Extract the (x, y) coordinate from the center of the cell holding the provided text.  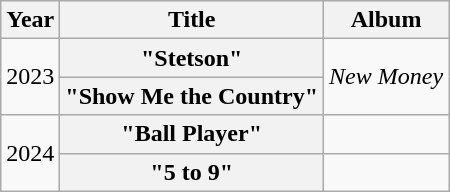
Year (30, 20)
"5 to 9" (192, 172)
"Show Me the Country" (192, 96)
Title (192, 20)
New Money (386, 77)
Album (386, 20)
"Ball Player" (192, 134)
2023 (30, 77)
2024 (30, 153)
"Stetson" (192, 58)
